Find where the given text appears and provide that cell's center as (x, y) coordinate. 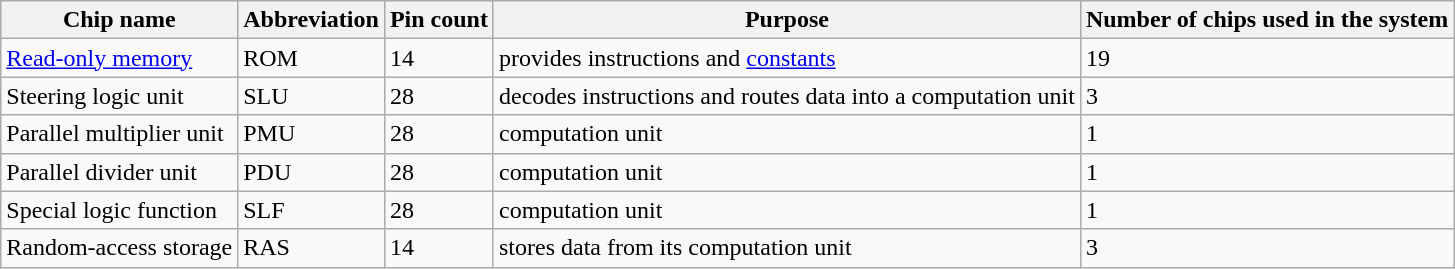
Read-only memory (120, 58)
stores data from its computation unit (786, 248)
Chip name (120, 20)
provides instructions and constants (786, 58)
SLU (312, 96)
Special logic function (120, 210)
Random-access storage (120, 248)
Pin count (438, 20)
Abbreviation (312, 20)
Parallel divider unit (120, 172)
Parallel multiplier unit (120, 134)
19 (1266, 58)
PMU (312, 134)
PDU (312, 172)
decodes instructions and routes data into a computation unit (786, 96)
SLF (312, 210)
Steering logic unit (120, 96)
Purpose (786, 20)
Number of chips used in the system (1266, 20)
RAS (312, 248)
ROM (312, 58)
